Scan for the cell matching the given text and deliver its (x, y) coordinate at center. 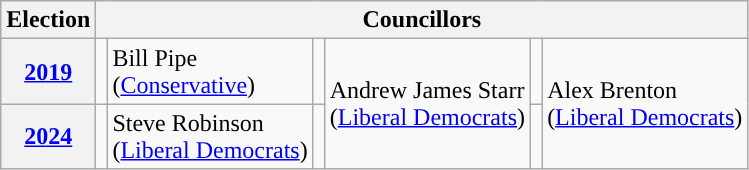
Councillors (422, 20)
Andrew James Starr(Liberal Democrats) (427, 104)
Election (48, 20)
Bill Pipe(Conservative) (210, 72)
2019 (48, 72)
Steve Robinson(Liberal Democrats) (210, 136)
2024 (48, 136)
Alex Brenton(Liberal Democrats) (645, 104)
